Extract the (x, y) coordinate from the center of the cell holding the provided text.  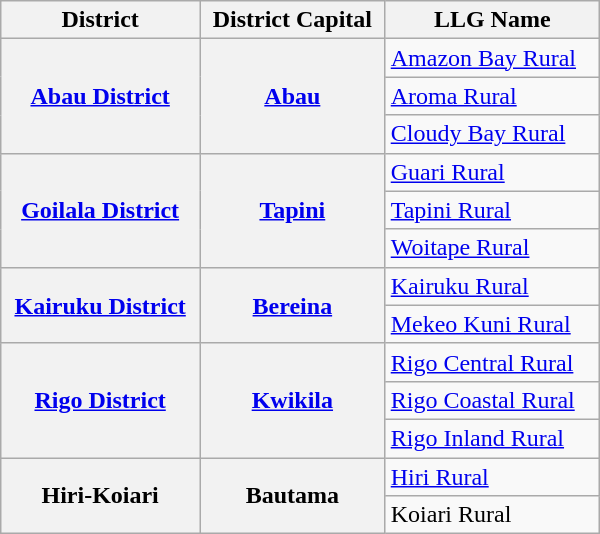
Cloudy Bay Rural (492, 134)
Aroma Rural (492, 96)
Hiri Rural (492, 477)
Kairuku Rural (492, 286)
LLG Name (492, 20)
Abau (293, 96)
Goilala District (100, 210)
Rigo Inland Rural (492, 438)
Kwikila (293, 400)
Hiri-Koiari (100, 496)
Rigo Central Rural (492, 362)
Tapini Rural (492, 210)
Guari Rural (492, 172)
Koiari Rural (492, 515)
Woitape Rural (492, 248)
Tapini (293, 210)
Mekeo Kuni Rural (492, 324)
Bautama (293, 496)
Rigo District (100, 400)
Abau District (100, 96)
District Capital (293, 20)
Amazon Bay Rural (492, 58)
District (100, 20)
Rigo Coastal Rural (492, 400)
Bereina (293, 305)
Kairuku District (100, 305)
